Return the (x, y) coordinate for the center point of the cell that contains the specified text.  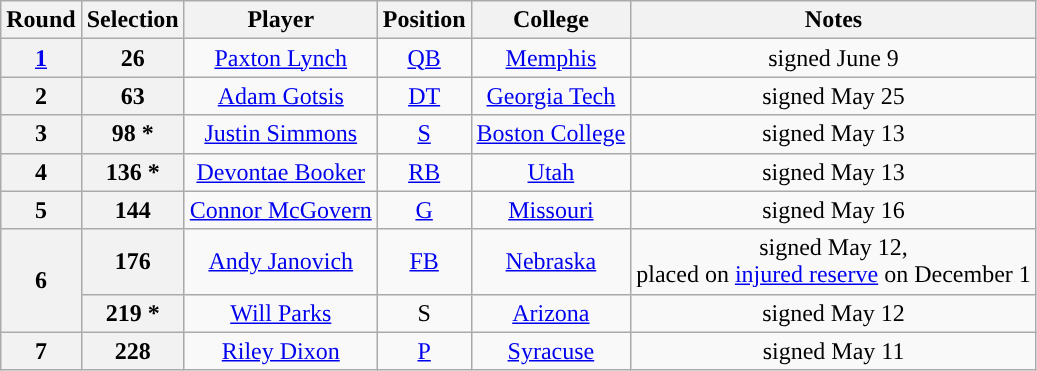
Connor McGovern (280, 210)
Boston College (551, 134)
176 (132, 262)
Notes (834, 20)
signed May 25 (834, 96)
6 (41, 280)
5 (41, 210)
signed May 11 (834, 351)
Riley Dixon (280, 351)
Round (41, 20)
RB (424, 172)
4 (41, 172)
Andy Janovich (280, 262)
Missouri (551, 210)
Nebraska (551, 262)
Georgia Tech (551, 96)
signed May 12,placed on injured reserve on December 1 (834, 262)
signed June 9 (834, 58)
Selection (132, 20)
Arizona (551, 313)
228 (132, 351)
3 (41, 134)
Devontae Booker (280, 172)
QB (424, 58)
136 * (132, 172)
144 (132, 210)
DT (424, 96)
63 (132, 96)
FB (424, 262)
Adam Gotsis (280, 96)
Will Parks (280, 313)
P (424, 351)
G (424, 210)
College (551, 20)
98 * (132, 134)
Memphis (551, 58)
Paxton Lynch (280, 58)
1 (41, 58)
2 (41, 96)
Syracuse (551, 351)
Utah (551, 172)
26 (132, 58)
signed May 16 (834, 210)
signed May 12 (834, 313)
7 (41, 351)
Position (424, 20)
Justin Simmons (280, 134)
Player (280, 20)
219 * (132, 313)
